Capture the cell that displays the provided text and extract its [x, y] central coordinate. 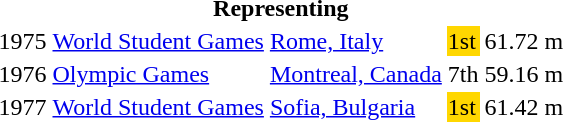
Sofia, Bulgaria [356, 107]
Olympic Games [158, 74]
Rome, Italy [356, 41]
7th [463, 74]
Montreal, Canada [356, 74]
